Locate the cell with the specified text and output its (X, Y) center coordinate. 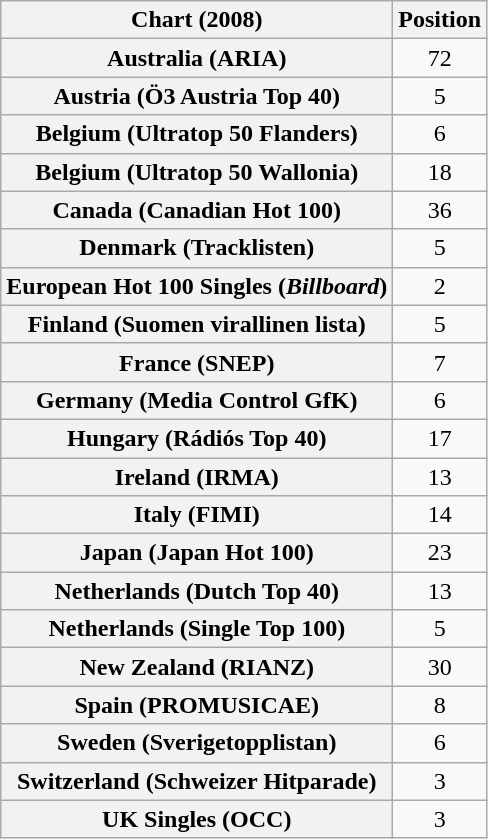
Italy (FIMI) (197, 515)
23 (440, 553)
72 (440, 58)
New Zealand (RIANZ) (197, 667)
Australia (ARIA) (197, 58)
Japan (Japan Hot 100) (197, 553)
Hungary (Rádiós Top 40) (197, 438)
Chart (2008) (197, 20)
Denmark (Tracklisten) (197, 248)
Switzerland (Schweizer Hitparade) (197, 781)
8 (440, 705)
France (SNEP) (197, 362)
Canada (Canadian Hot 100) (197, 210)
7 (440, 362)
14 (440, 515)
Netherlands (Dutch Top 40) (197, 591)
Belgium (Ultratop 50 Wallonia) (197, 172)
30 (440, 667)
Position (440, 20)
Germany (Media Control GfK) (197, 400)
17 (440, 438)
Netherlands (Single Top 100) (197, 629)
36 (440, 210)
Austria (Ö3 Austria Top 40) (197, 96)
18 (440, 172)
Belgium (Ultratop 50 Flanders) (197, 134)
European Hot 100 Singles (Billboard) (197, 286)
UK Singles (OCC) (197, 819)
Finland (Suomen virallinen lista) (197, 324)
Spain (PROMUSICAE) (197, 705)
2 (440, 286)
Sweden (Sverigetopplistan) (197, 743)
Ireland (IRMA) (197, 477)
